For the text-containing cell, return its midpoint in [x, y] coordinate format. 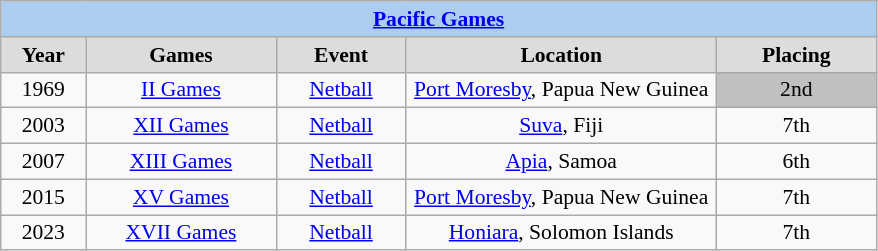
II Games [181, 90]
XII Games [181, 126]
Pacific Games [439, 19]
Event [341, 55]
1969 [44, 90]
Games [181, 55]
2023 [44, 233]
Apia, Samoa [561, 162]
2007 [44, 162]
XVII Games [181, 233]
XIII Games [181, 162]
2015 [44, 197]
Year [44, 55]
6th [796, 162]
Honiara, Solomon Islands [561, 233]
Suva, Fiji [561, 126]
Placing [796, 55]
XV Games [181, 197]
2nd [796, 90]
Location [561, 55]
2003 [44, 126]
